Scan for the cell matching the given text and deliver its (x, y) coordinate at center. 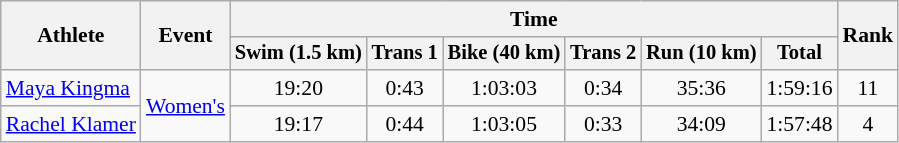
Run (10 km) (701, 54)
Total (799, 54)
11 (868, 88)
0:33 (603, 124)
35:36 (701, 88)
0:43 (405, 88)
19:17 (298, 124)
19:20 (298, 88)
Trans 2 (603, 54)
34:09 (701, 124)
0:34 (603, 88)
Time (534, 19)
1:03:03 (504, 88)
Event (186, 36)
1:59:16 (799, 88)
1:57:48 (799, 124)
4 (868, 124)
Trans 1 (405, 54)
Bike (40 km) (504, 54)
Maya Kingma (71, 88)
0:44 (405, 124)
Women's (186, 106)
Rank (868, 36)
Rachel Klamer (71, 124)
Athlete (71, 36)
1:03:05 (504, 124)
Swim (1.5 km) (298, 54)
